Return the [X, Y] coordinate for the center point of the cell that contains the specified text.  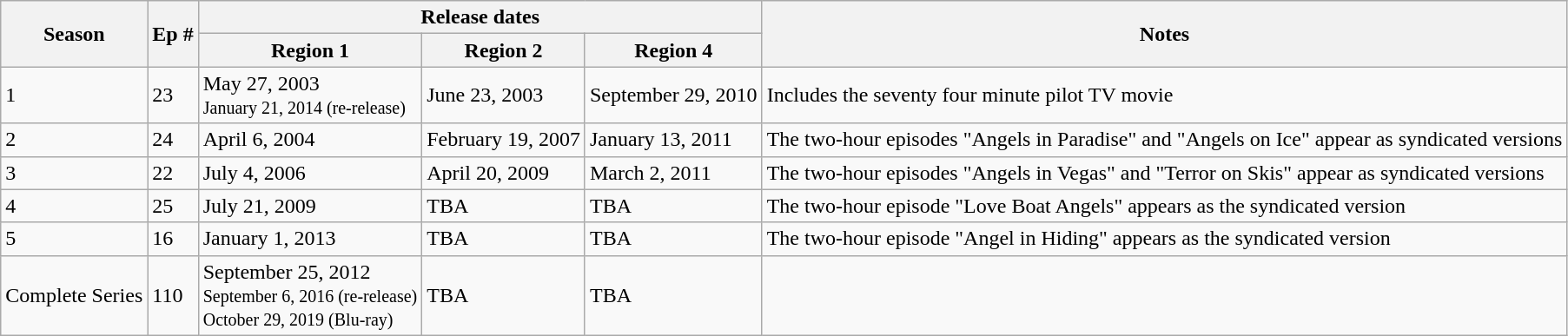
March 2, 2011 [673, 173]
January 13, 2011 [673, 140]
January 1, 2013 [310, 239]
Region 1 [310, 50]
September 25, 2012September 6, 2016 (re-release)October 29, 2019 (Blu-ray) [310, 295]
23 [173, 96]
Season [75, 34]
April 20, 2009 [504, 173]
22 [173, 173]
2 [75, 140]
Notes [1164, 34]
Release dates [480, 17]
24 [173, 140]
The two-hour episodes "Angels in Vegas" and "Terror on Skis" appear as syndicated versions [1164, 173]
Region 2 [504, 50]
The two-hour episodes "Angels in Paradise" and "Angels on Ice" appear as syndicated versions [1164, 140]
16 [173, 239]
25 [173, 206]
Complete Series [75, 295]
July 4, 2006 [310, 173]
3 [75, 173]
1 [75, 96]
September 29, 2010 [673, 96]
Ep # [173, 34]
May 27, 2003January 21, 2014 (re-release) [310, 96]
5 [75, 239]
The two-hour episode "Love Boat Angels" appears as the syndicated version [1164, 206]
June 23, 2003 [504, 96]
4 [75, 206]
February 19, 2007 [504, 140]
Includes the seventy four minute pilot TV movie [1164, 96]
April 6, 2004 [310, 140]
July 21, 2009 [310, 206]
Region 4 [673, 50]
The two-hour episode "Angel in Hiding" appears as the syndicated version [1164, 239]
110 [173, 295]
